Scan for the cell matching the given text and deliver its (x, y) coordinate at center. 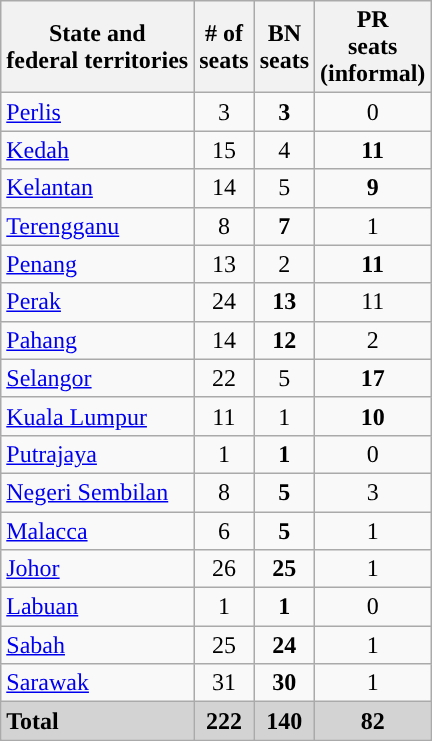
BNseats (284, 47)
PRseats(informal) (373, 47)
Putrajaya (98, 454)
Negeri Sembilan (98, 492)
12 (284, 340)
26 (224, 569)
Johor (98, 569)
7 (284, 226)
31 (224, 683)
Kedah (98, 150)
Selangor (98, 378)
State andfederal territories (98, 47)
17 (373, 378)
Kelantan (98, 188)
82 (373, 721)
4 (284, 150)
30 (284, 683)
140 (284, 721)
Sarawak (98, 683)
Sabah (98, 645)
6 (224, 531)
# ofseats (224, 47)
Kuala Lumpur (98, 416)
Pahang (98, 340)
15 (224, 150)
9 (373, 188)
Total (98, 721)
Malacca (98, 531)
10 (373, 416)
Labuan (98, 607)
22 (224, 378)
Perlis (98, 112)
Terengganu (98, 226)
Perak (98, 302)
Penang (98, 264)
222 (224, 721)
